Extract the [X, Y] coordinate from the center of the cell holding the provided text.  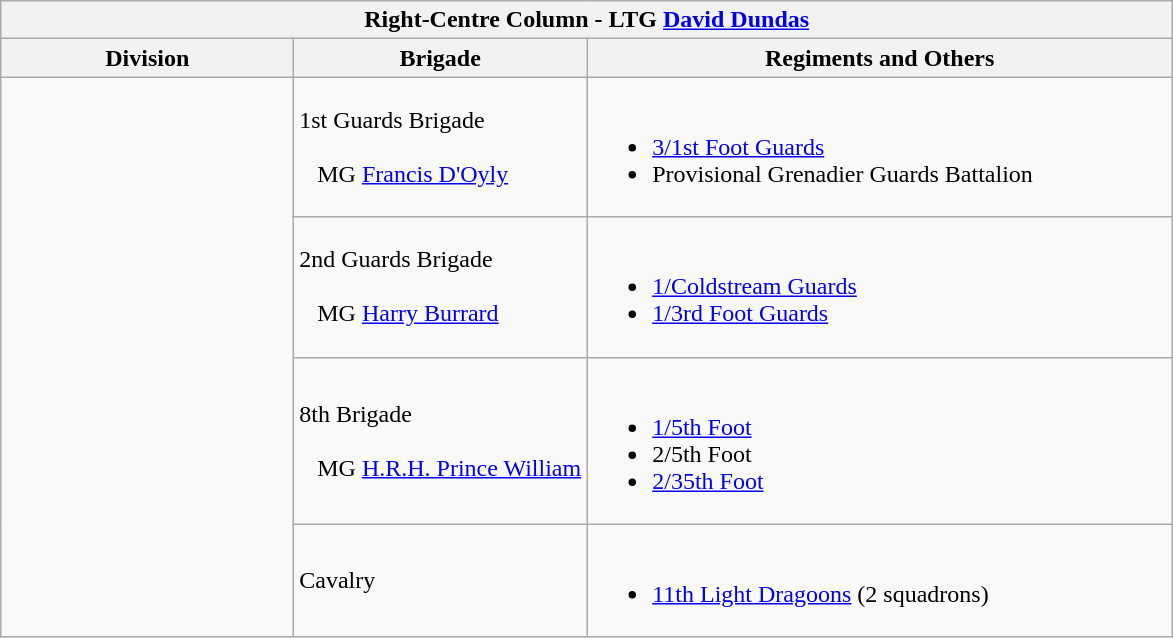
Division [148, 58]
3/1st Foot GuardsProvisional Grenadier Guards Battalion [880, 147]
Regiments and Others [880, 58]
Right-Centre Column - LTG David Dundas [587, 20]
1/5th Foot2/5th Foot2/35th Foot [880, 440]
Brigade [440, 58]
11th Light Dragoons (2 squadrons) [880, 580]
8th Brigade MG H.R.H. Prince William [440, 440]
1st Guards Brigade MG Francis D'Oyly [440, 147]
2nd Guards Brigade MG Harry Burrard [440, 287]
1/Coldstream Guards1/3rd Foot Guards [880, 287]
Cavalry [440, 580]
